Pinpoint the cell where the given text exists, returning its (x, y) midpoint coordinate. 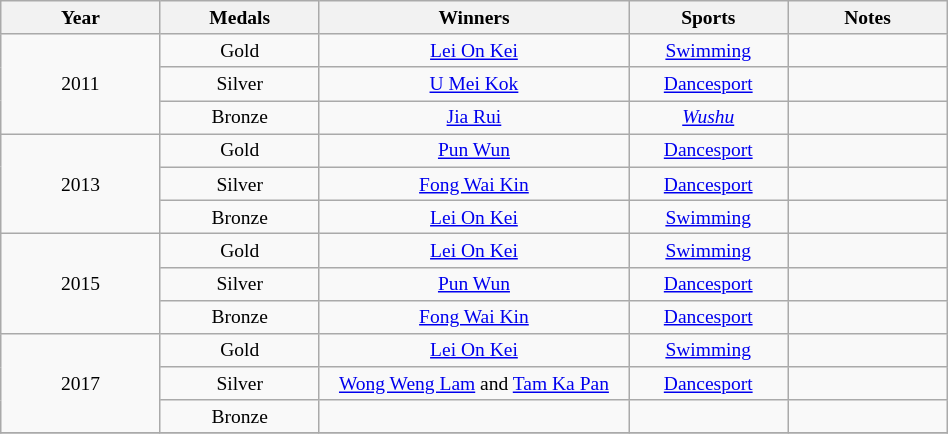
Year (80, 18)
Jia Rui (474, 118)
Wong Weng Lam and Tam Ka Pan (474, 384)
U Mei Kok (474, 84)
Medals (240, 18)
Sports (708, 18)
Wushu (708, 118)
2013 (80, 184)
2015 (80, 284)
Notes (868, 18)
Winners (474, 18)
2017 (80, 384)
2011 (80, 84)
